Determine the (X, Y) coordinate at the center of the cell enclosing the given text.  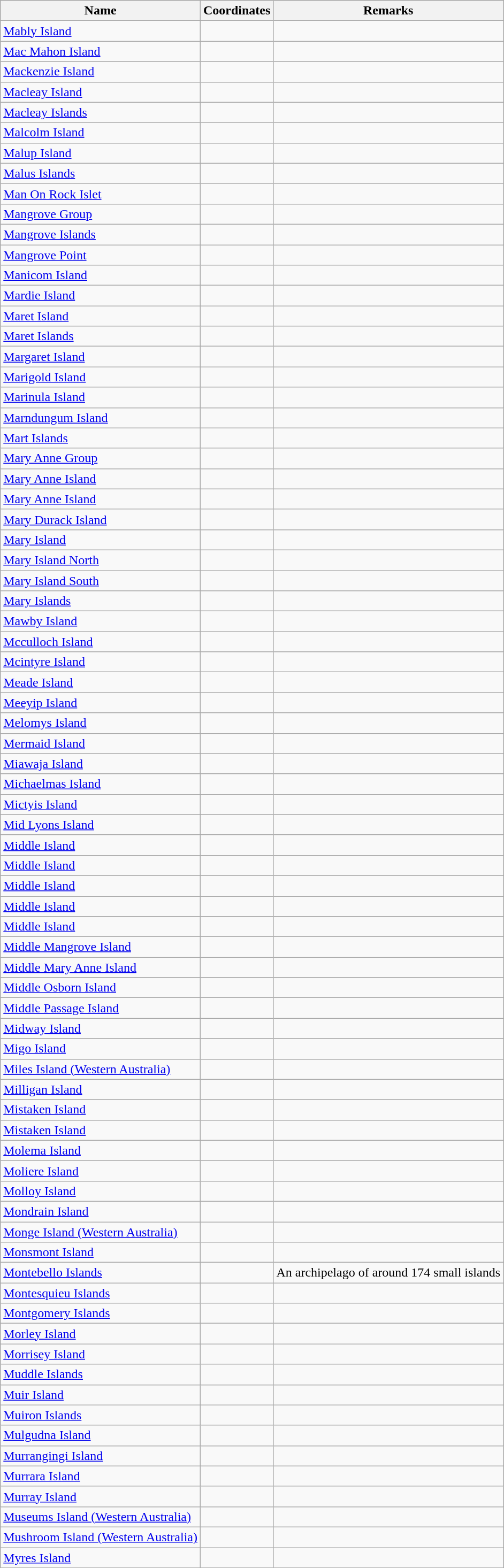
Man On Rock Islet (101, 194)
Name (101, 11)
Mermaid Island (101, 743)
Milligan Island (101, 1089)
Mac Mahon Island (101, 51)
Mictyis Island (101, 804)
Molloy Island (101, 1191)
Remarks (388, 11)
Muiron Islands (101, 1415)
Malus Islands (101, 173)
Margaret Island (101, 357)
Meade Island (101, 682)
Murray Island (101, 1496)
Mary Island South (101, 580)
Monge Island (Western Australia) (101, 1232)
Maret Islands (101, 336)
Mcculloch Island (101, 642)
Marndungum Island (101, 418)
Museums Island (Western Australia) (101, 1517)
Malcolm Island (101, 133)
Mcintyre Island (101, 662)
Middle Mary Anne Island (101, 967)
Mart Islands (101, 438)
Muir Island (101, 1395)
Montebello Islands (101, 1273)
Myres Island (101, 1558)
Mably Island (101, 31)
Muddle Islands (101, 1374)
Mushroom Island (Western Australia) (101, 1537)
Morley Island (101, 1334)
Montgomery Islands (101, 1313)
Marinula Island (101, 397)
Macleay Island (101, 92)
Molema Island (101, 1150)
Mary Durack Island (101, 519)
Murrangingi Island (101, 1456)
Montesquieu Islands (101, 1293)
Malup Island (101, 153)
Mangrove Point (101, 255)
Midway Island (101, 1028)
Coordinates (236, 11)
Mangrove Islands (101, 234)
Mawby Island (101, 621)
Miawaja Island (101, 764)
An archipelago of around 174 small islands (388, 1273)
Migo Island (101, 1049)
Mackenzie Island (101, 72)
Mondrain Island (101, 1211)
Maret Island (101, 316)
Moliere Island (101, 1171)
Murrara Island (101, 1476)
Mangrove Group (101, 214)
Mary Island (101, 540)
Middle Passage Island (101, 1008)
Mulgudna Island (101, 1435)
Manicom Island (101, 275)
Michaelmas Island (101, 784)
Mary Islands (101, 601)
Mary Island North (101, 560)
Miles Island (Western Australia) (101, 1069)
Middle Mangrove Island (101, 947)
Macleay Islands (101, 112)
Mardie Island (101, 296)
Melomys Island (101, 723)
Meeyip Island (101, 703)
Morrisey Island (101, 1354)
Monsmont Island (101, 1252)
Mary Anne Group (101, 458)
Marigold Island (101, 377)
Middle Osborn Island (101, 988)
Mid Lyons Island (101, 825)
